Detect which cell encompasses the target text, then output its [x, y] center coordinate. 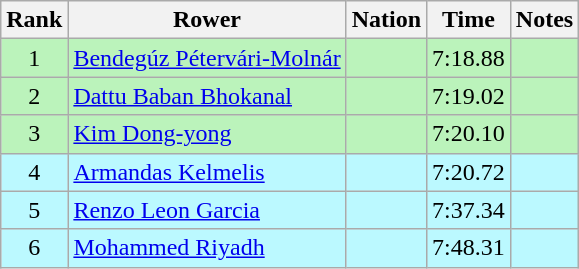
Rank [34, 20]
Kim Dong-yong [207, 134]
2 [34, 96]
7:20.10 [469, 134]
Renzo Leon Garcia [207, 210]
7:37.34 [469, 210]
Nation [386, 20]
7:19.02 [469, 96]
Rower [207, 20]
7:18.88 [469, 58]
1 [34, 58]
7:20.72 [469, 172]
Notes [544, 20]
6 [34, 248]
7:48.31 [469, 248]
3 [34, 134]
Time [469, 20]
Bendegúz Pétervári-Molnár [207, 58]
Mohammed Riyadh [207, 248]
5 [34, 210]
Armandas Kelmelis [207, 172]
4 [34, 172]
Dattu Baban Bhokanal [207, 96]
